Scan for the cell matching the given text and deliver its (x, y) coordinate at center. 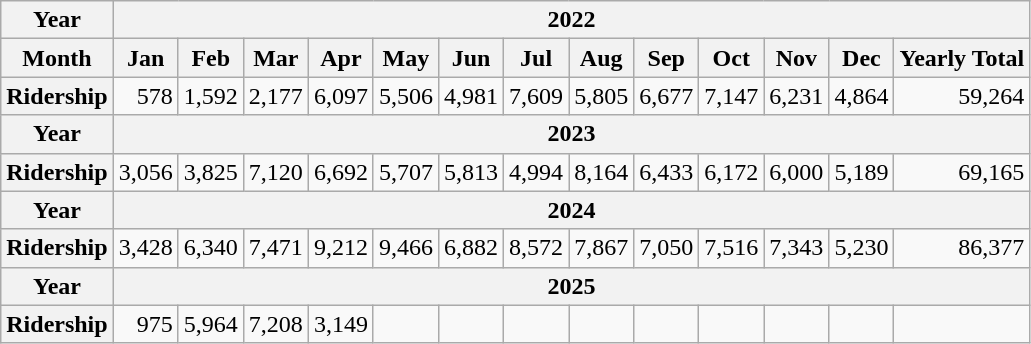
69,165 (962, 172)
9,466 (406, 248)
2022 (571, 20)
7,609 (536, 96)
9,212 (340, 248)
May (406, 58)
5,189 (862, 172)
6,677 (666, 96)
7,050 (666, 248)
6,692 (340, 172)
59,264 (962, 96)
3,428 (146, 248)
Feb (210, 58)
7,867 (602, 248)
1,592 (210, 96)
4,864 (862, 96)
2024 (571, 210)
5,707 (406, 172)
2,177 (276, 96)
Yearly Total (962, 58)
6,340 (210, 248)
7,516 (732, 248)
5,813 (470, 172)
3,056 (146, 172)
6,097 (340, 96)
Sep (666, 58)
6,172 (732, 172)
5,964 (210, 324)
Month (57, 58)
3,149 (340, 324)
Jan (146, 58)
7,120 (276, 172)
8,572 (536, 248)
7,343 (796, 248)
7,208 (276, 324)
Apr (340, 58)
6,882 (470, 248)
Jun (470, 58)
6,000 (796, 172)
2023 (571, 134)
8,164 (602, 172)
7,471 (276, 248)
Jul (536, 58)
5,506 (406, 96)
Oct (732, 58)
6,433 (666, 172)
86,377 (962, 248)
5,230 (862, 248)
975 (146, 324)
5,805 (602, 96)
Nov (796, 58)
4,981 (470, 96)
3,825 (210, 172)
2025 (571, 286)
Dec (862, 58)
7,147 (732, 96)
Aug (602, 58)
578 (146, 96)
4,994 (536, 172)
Mar (276, 58)
6,231 (796, 96)
